Output the (X, Y) coordinate of the center of the cell containing the given text.  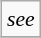
see (21, 19)
